Identify which cell holds the provided text, then report its (X, Y) central coordinate. 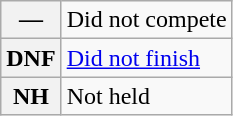
Did not compete (146, 20)
NH (31, 96)
— (31, 20)
Did not finish (146, 58)
DNF (31, 58)
Not held (146, 96)
